Identify which cell holds the provided text, then report its (x, y) central coordinate. 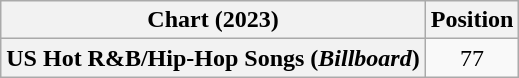
Chart (2023) (213, 20)
Position (472, 20)
US Hot R&B/Hip-Hop Songs (Billboard) (213, 58)
77 (472, 58)
